Detect which cell encompasses the target text, then output its [x, y] center coordinate. 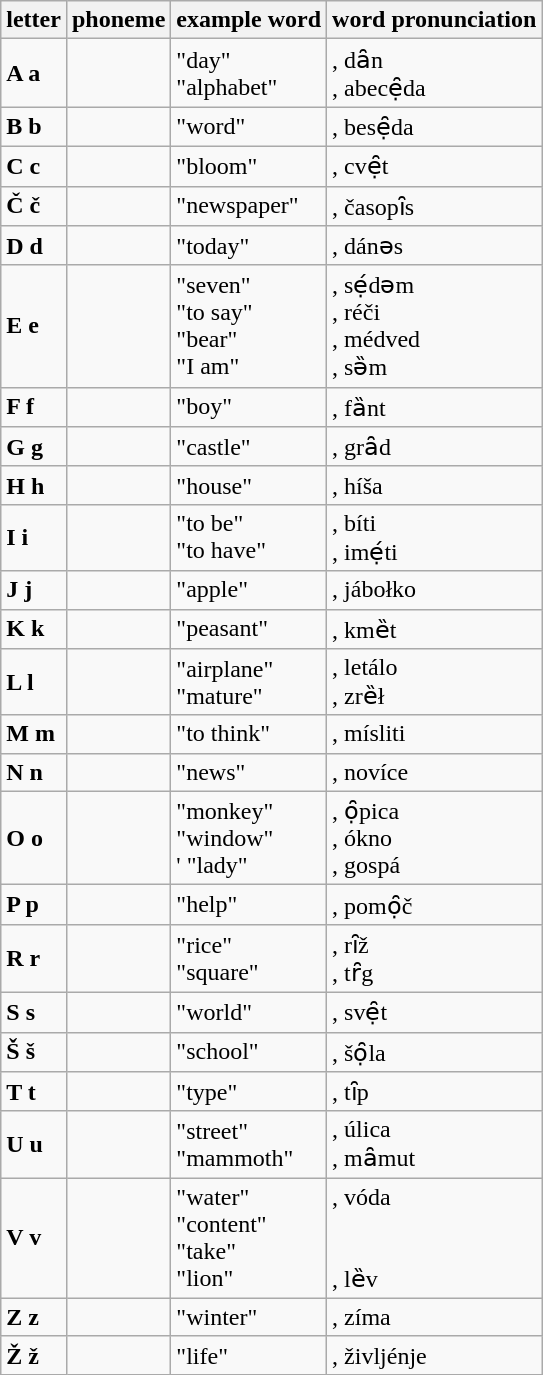
, življénje [434, 1355]
"bloom" [249, 166]
"apple" [249, 590]
, kmȅt [434, 629]
"winter" [249, 1317]
"today" [249, 246]
O o [34, 838]
, mísliti [434, 734]
, ọ̑pica, ókno, gospá [434, 838]
D d [34, 246]
S s [34, 1012]
"castle" [249, 447]
V v [34, 1238]
phoneme [118, 20]
"type" [249, 1092]
"monkey" "window"' "lady" [249, 838]
G g [34, 447]
B b [34, 127]
, tȋp [434, 1092]
M m [34, 734]
Z z [34, 1317]
R r [34, 958]
"school" [249, 1052]
P p [34, 905]
"airplane" "mature" [249, 682]
"day" "alphabet" [249, 73]
, šọ̑la [434, 1052]
, besẹ̑da [434, 127]
F f [34, 407]
, novíce [434, 772]
, híša [434, 485]
"to be" "to have" [249, 538]
"news" [249, 772]
H h [34, 485]
, zíma [434, 1317]
"street" "mammoth" [249, 1144]
U u [34, 1144]
, vóda, lȅv [434, 1238]
"help" [249, 905]
, letálo, zrȅł [434, 682]
, sẹ́dəm, réči, médved, sə̏m [434, 326]
"house" [249, 485]
"boy" [249, 407]
letter [34, 20]
N n [34, 772]
"newspaper" [249, 206]
T t [34, 1092]
"peasant" [249, 629]
Š š [34, 1052]
example word [249, 20]
J j [34, 590]
K k [34, 629]
"to think" [249, 734]
, dánəs [434, 246]
, jábołko [434, 590]
, úlica, mȃmut [434, 1144]
E e [34, 326]
"world" [249, 1012]
, rȋž, tȓg [434, 958]
, časopı̑s [434, 206]
"seven" "to say" "bear" "I am" [249, 326]
, dȃn, abecẹ̑da [434, 73]
"life" [249, 1355]
, fȁnt [434, 407]
"rice" "square" [249, 958]
, bíti, imẹ́ti [434, 538]
Ž ž [34, 1355]
I i [34, 538]
L l [34, 682]
C c [34, 166]
"water" "content" "take" "lion" [249, 1238]
word pronunciation [434, 20]
, pomọ̑č [434, 905]
, grȃd [434, 447]
, svẹ̑t [434, 1012]
, cvẹ̑t [434, 166]
Č č [34, 206]
"word" [249, 127]
A a [34, 73]
